Extract the [X, Y] coordinate from the center of the cell holding the provided text.  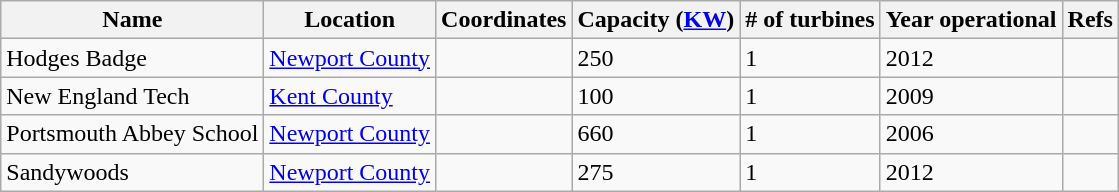
Name [132, 20]
2006 [971, 134]
Year operational [971, 20]
New England Tech [132, 96]
275 [656, 172]
Sandywoods [132, 172]
Location [350, 20]
Capacity (KW) [656, 20]
Kent County [350, 96]
2009 [971, 96]
100 [656, 96]
Portsmouth Abbey School [132, 134]
660 [656, 134]
Coordinates [504, 20]
# of turbines [810, 20]
250 [656, 58]
Hodges Badge [132, 58]
Refs [1090, 20]
